Identify which cell holds the provided text, then report its [x, y] central coordinate. 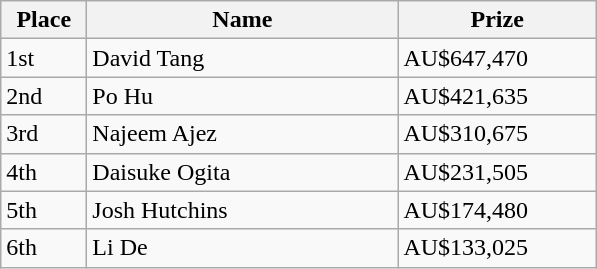
2nd [44, 96]
Daisuke Ogita [242, 172]
Po Hu [242, 96]
3rd [44, 134]
AU$231,505 [498, 172]
Place [44, 20]
AU$310,675 [498, 134]
4th [44, 172]
6th [44, 248]
AU$133,025 [498, 248]
Prize [498, 20]
Li De [242, 248]
5th [44, 210]
1st [44, 58]
AU$647,470 [498, 58]
AU$421,635 [498, 96]
AU$174,480 [498, 210]
Najeem Ajez [242, 134]
David Tang [242, 58]
Josh Hutchins [242, 210]
Name [242, 20]
